Pinpoint the cell where the given text exists, returning its (x, y) midpoint coordinate. 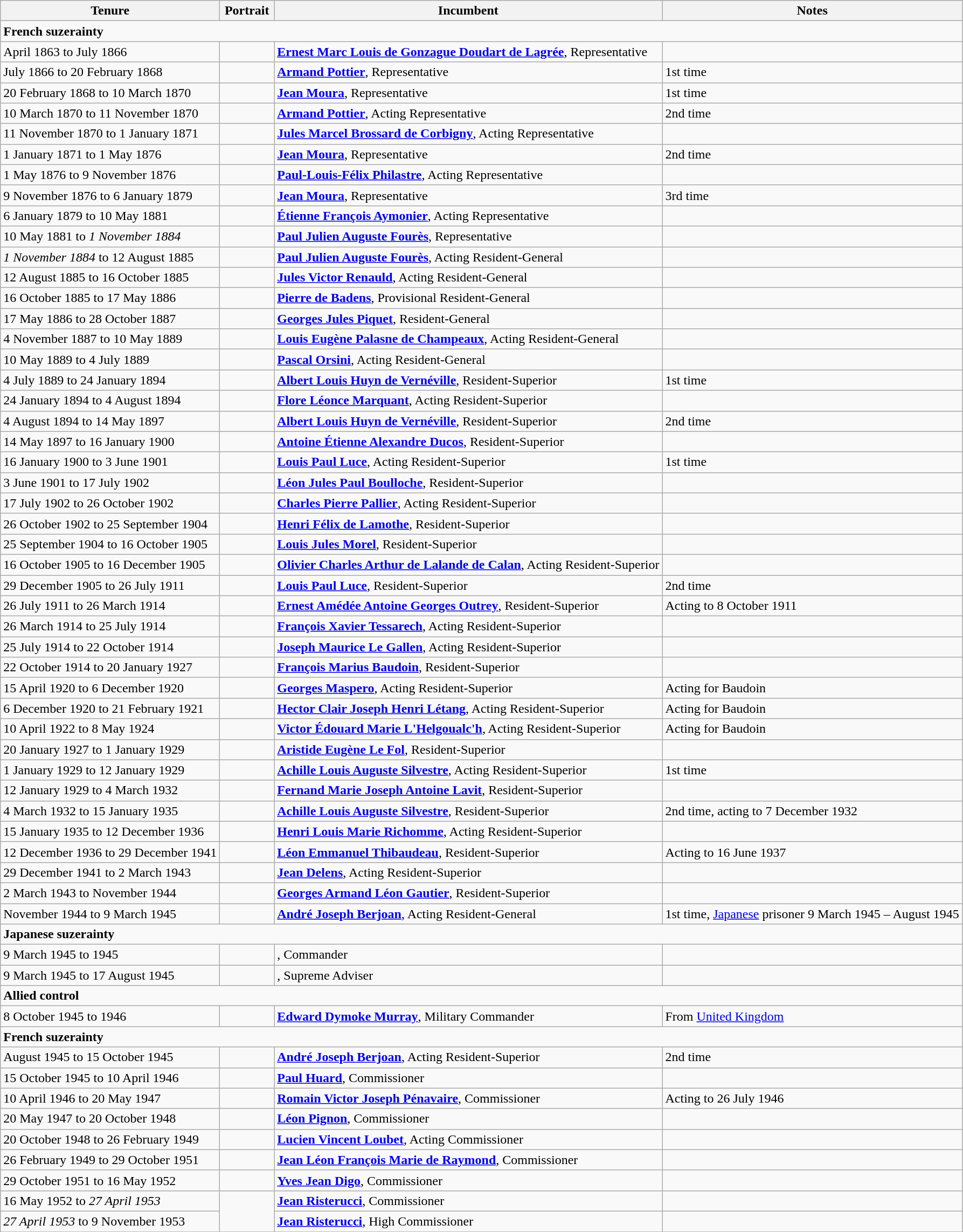
Victor Édouard Marie L'Helgoualc'h, Acting Resident-Superior (468, 729)
Antoine Étienne Alexandre Ducos, Resident-Superior (468, 442)
August 1945 to 15 October 1945 (110, 1057)
Jules Marcel Brossard de Corbigny, Acting Representative (468, 134)
1 May 1876 to 9 November 1876 (110, 175)
Étienne François Aymonier, Acting Representative (468, 216)
From United Kingdom (812, 1016)
Acting to 16 June 1937 (812, 852)
Paul Julien Auguste Fourès, Acting Resident-General (468, 257)
Portrait (247, 11)
André Joseph Berjoan, Acting Resident-Superior (468, 1057)
12 December 1936 to 29 December 1941 (110, 852)
24 January 1894 to 4 August 1894 (110, 401)
Louis Eugène Palasne de Champeaux, Acting Resident-General (468, 339)
20 February 1868 to 10 March 1870 (110, 93)
Ernest Amédée Antoine Georges Outrey, Resident-Superior (468, 606)
26 February 1949 to 29 October 1951 (110, 1160)
Henri Félix de Lamothe, Resident-Superior (468, 524)
Tenure (110, 11)
12 January 1929 to 4 March 1932 (110, 790)
Armand Pottier, Representative (468, 72)
9 March 1945 to 17 August 1945 (110, 975)
10 April 1922 to 8 May 1924 (110, 729)
François Xavier Tessarech, Acting Resident-Superior (468, 627)
4 July 1889 to 24 January 1894 (110, 380)
29 December 1941 to 2 March 1943 (110, 872)
10 March 1870 to 11 November 1870 (110, 113)
29 December 1905 to 26 July 1911 (110, 585)
17 May 1886 to 28 October 1887 (110, 319)
26 July 1911 to 26 March 1914 (110, 606)
Lucien Vincent Loubet, Acting Commissioner (468, 1139)
François Marius Baudoin, Resident-Superior (468, 667)
Léon Pignon, Commissioner (468, 1119)
4 November 1887 to 10 May 1889 (110, 339)
20 January 1927 to 1 January 1929 (110, 749)
Romain Victor Joseph Pénavaire, Commissioner (468, 1098)
9 November 1876 to 6 January 1879 (110, 195)
Ernest Marc Louis de Gonzague Doudart de Lagrée, Representative (468, 52)
16 January 1900 to 3 June 1901 (110, 462)
26 October 1902 to 25 September 1904 (110, 524)
Jules Victor Renauld, Acting Resident-General (468, 278)
14 May 1897 to 16 January 1900 (110, 442)
Louis Jules Morel, Resident-Superior (468, 544)
Acting to 8 October 1911 (812, 606)
July 1866 to 20 February 1868 (110, 72)
20 October 1948 to 26 February 1949 (110, 1139)
10 May 1889 to 4 July 1889 (110, 360)
16 October 1885 to 17 May 1886 (110, 298)
6 December 1920 to 21 February 1921 (110, 708)
25 July 1914 to 22 October 1914 (110, 647)
2nd time, acting to 7 December 1932 (812, 811)
11 November 1870 to 1 January 1871 (110, 134)
Olivier Charles Arthur de Lalande de Calan, Acting Resident-Superior (468, 565)
4 August 1894 to 14 May 1897 (110, 421)
Aristide Eugène Le Fol, Resident-Superior (468, 749)
16 May 1952 to 27 April 1953 (110, 1201)
Armand Pottier, Acting Representative (468, 113)
Flore Léonce Marquant, Acting Resident-Superior (468, 401)
Yves Jean Digo, Commissioner (468, 1180)
25 September 1904 to 16 October 1905 (110, 544)
Notes (812, 11)
22 October 1914 to 20 January 1927 (110, 667)
1 November 1884 to 12 August 1885 (110, 257)
6 January 1879 to 10 May 1881 (110, 216)
Jean Delens, Acting Resident-Superior (468, 872)
1st time, Japanese prisoner 9 March 1945 – August 1945 (812, 914)
29 October 1951 to 16 May 1952 (110, 1180)
André Joseph Berjoan, Acting Resident-General (468, 914)
Paul Julien Auguste Fourès, Representative (468, 236)
Jean Léon François Marie de Raymond, Commissioner (468, 1160)
Pascal Orsini, Acting Resident-General (468, 360)
1 January 1871 to 1 May 1876 (110, 154)
Georges Maspero, Acting Resident-Superior (468, 688)
Jean Risterucci, Commissioner (468, 1201)
Jean Risterucci, High Commissioner (468, 1221)
15 April 1920 to 6 December 1920 (110, 688)
12 August 1885 to 16 October 1885 (110, 278)
, Supreme Adviser (468, 975)
1 January 1929 to 12 January 1929 (110, 770)
Louis Paul Luce, Resident-Superior (468, 585)
16 October 1905 to 16 December 1905 (110, 565)
Edward Dymoke Murray, Military Commander (468, 1016)
15 January 1935 to 12 December 1936 (110, 831)
26 March 1914 to 25 July 1914 (110, 627)
Georges Armand Léon Gautier, Resident-Superior (468, 893)
Hector Clair Joseph Henri Létang, Acting Resident-Superior (468, 708)
3rd time (812, 195)
Léon Emmanuel Thibaudeau, Resident-Superior (468, 852)
Acting to 26 July 1946 (812, 1098)
27 April 1953 to 9 November 1953 (110, 1221)
, Commander (468, 955)
Incumbent (468, 11)
20 May 1947 to 20 October 1948 (110, 1119)
9 March 1945 to 1945 (110, 955)
15 October 1945 to 10 April 1946 (110, 1078)
10 May 1881 to 1 November 1884 (110, 236)
Pierre de Badens, Provisional Resident-General (468, 298)
Henri Louis Marie Richomme, Acting Resident-Superior (468, 831)
8 October 1945 to 1946 (110, 1016)
2 March 1943 to November 1944 (110, 893)
3 June 1901 to 17 July 1902 (110, 483)
Louis Paul Luce, Acting Resident-Superior (468, 462)
Achille Louis Auguste Silvestre, Acting Resident-Superior (468, 770)
April 1863 to July 1866 (110, 52)
Japanese suzerainty (482, 934)
Allied control (482, 996)
10 April 1946 to 20 May 1947 (110, 1098)
Achille Louis Auguste Silvestre, Resident-Superior (468, 811)
Georges Jules Piquet, Resident-General (468, 319)
November 1944 to 9 March 1945 (110, 914)
17 July 1902 to 26 October 1902 (110, 503)
4 March 1932 to 15 January 1935 (110, 811)
Joseph Maurice Le Gallen, Acting Resident-Superior (468, 647)
Paul-Louis-Félix Philastre, Acting Representative (468, 175)
Fernand Marie Joseph Antoine Lavit, Resident-Superior (468, 790)
Paul Huard, Commissioner (468, 1078)
Léon Jules Paul Boulloche, Resident-Superior (468, 483)
Charles Pierre Pallier, Acting Resident-Superior (468, 503)
